Output the (X, Y) coordinate of the center of the cell containing the given text.  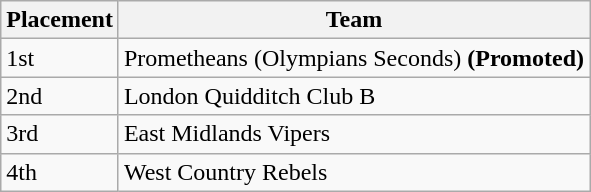
Prometheans (Olympians Seconds) (Promoted) (354, 58)
4th (60, 172)
London Quidditch Club B (354, 96)
Team (354, 20)
East Midlands Vipers (354, 134)
2nd (60, 96)
3rd (60, 134)
West Country Rebels (354, 172)
1st (60, 58)
Placement (60, 20)
